Locate the cell with the specified text and output its (x, y) center coordinate. 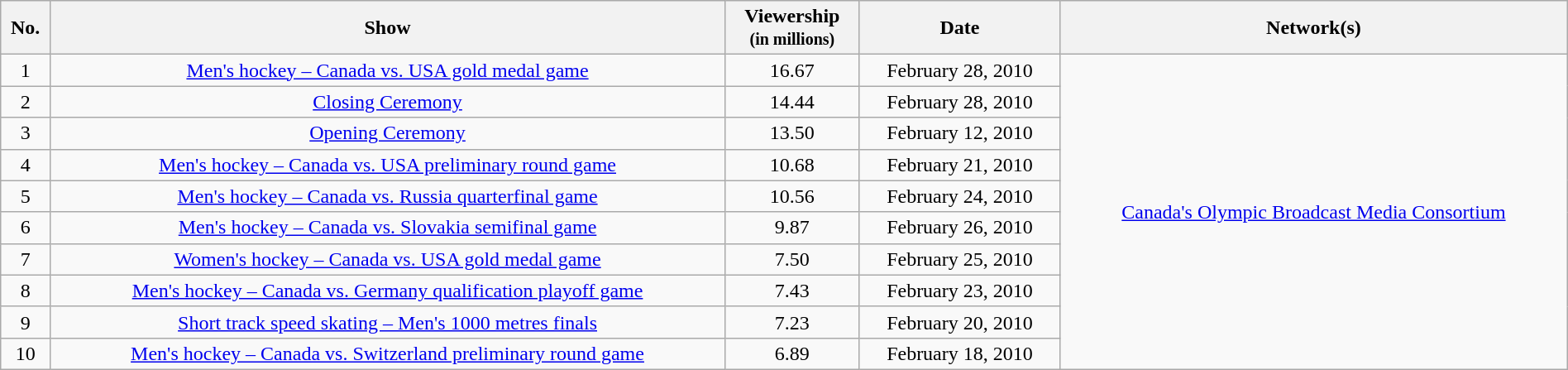
Men's hockey – Canada vs. USA gold medal game (388, 70)
14.44 (792, 102)
6 (26, 228)
13.50 (792, 133)
10.56 (792, 196)
7 (26, 259)
Men's hockey – Canada vs. Switzerland preliminary round game (388, 353)
Men's hockey – Canada vs. Slovakia semifinal game (388, 228)
February 26, 2010 (959, 228)
7.23 (792, 322)
February 25, 2010 (959, 259)
February 12, 2010 (959, 133)
2 (26, 102)
Date (959, 28)
7.43 (792, 291)
Opening Ceremony (388, 133)
Network(s) (1314, 28)
10 (26, 353)
7.50 (792, 259)
3 (26, 133)
16.67 (792, 70)
4 (26, 165)
February 23, 2010 (959, 291)
February 21, 2010 (959, 165)
February 24, 2010 (959, 196)
9 (26, 322)
February 18, 2010 (959, 353)
6.89 (792, 353)
10.68 (792, 165)
No. (26, 28)
Viewership(in millions) (792, 28)
5 (26, 196)
Short track speed skating – Men's 1000 metres finals (388, 322)
Canada's Olympic Broadcast Media Consortium (1314, 212)
February 20, 2010 (959, 322)
9.87 (792, 228)
Men's hockey – Canada vs. USA preliminary round game (388, 165)
Women's hockey – Canada vs. USA gold medal game (388, 259)
8 (26, 291)
Closing Ceremony (388, 102)
Show (388, 28)
Men's hockey – Canada vs. Russia quarterfinal game (388, 196)
Men's hockey – Canada vs. Germany qualification playoff game (388, 291)
1 (26, 70)
